Capture the cell that displays the provided text and extract its (x, y) central coordinate. 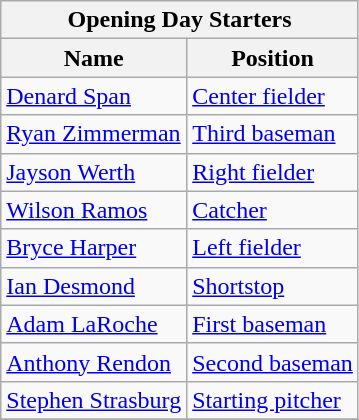
Ryan Zimmerman (94, 134)
Jayson Werth (94, 172)
Left fielder (273, 248)
Starting pitcher (273, 400)
Adam LaRoche (94, 324)
Shortstop (273, 286)
Name (94, 58)
Ian Desmond (94, 286)
Stephen Strasburg (94, 400)
Catcher (273, 210)
Wilson Ramos (94, 210)
Second baseman (273, 362)
Right fielder (273, 172)
First baseman (273, 324)
Anthony Rendon (94, 362)
Position (273, 58)
Third baseman (273, 134)
Center fielder (273, 96)
Denard Span (94, 96)
Opening Day Starters (180, 20)
Bryce Harper (94, 248)
